Provide the (X, Y) coordinate of the cell's center where the given text is located.  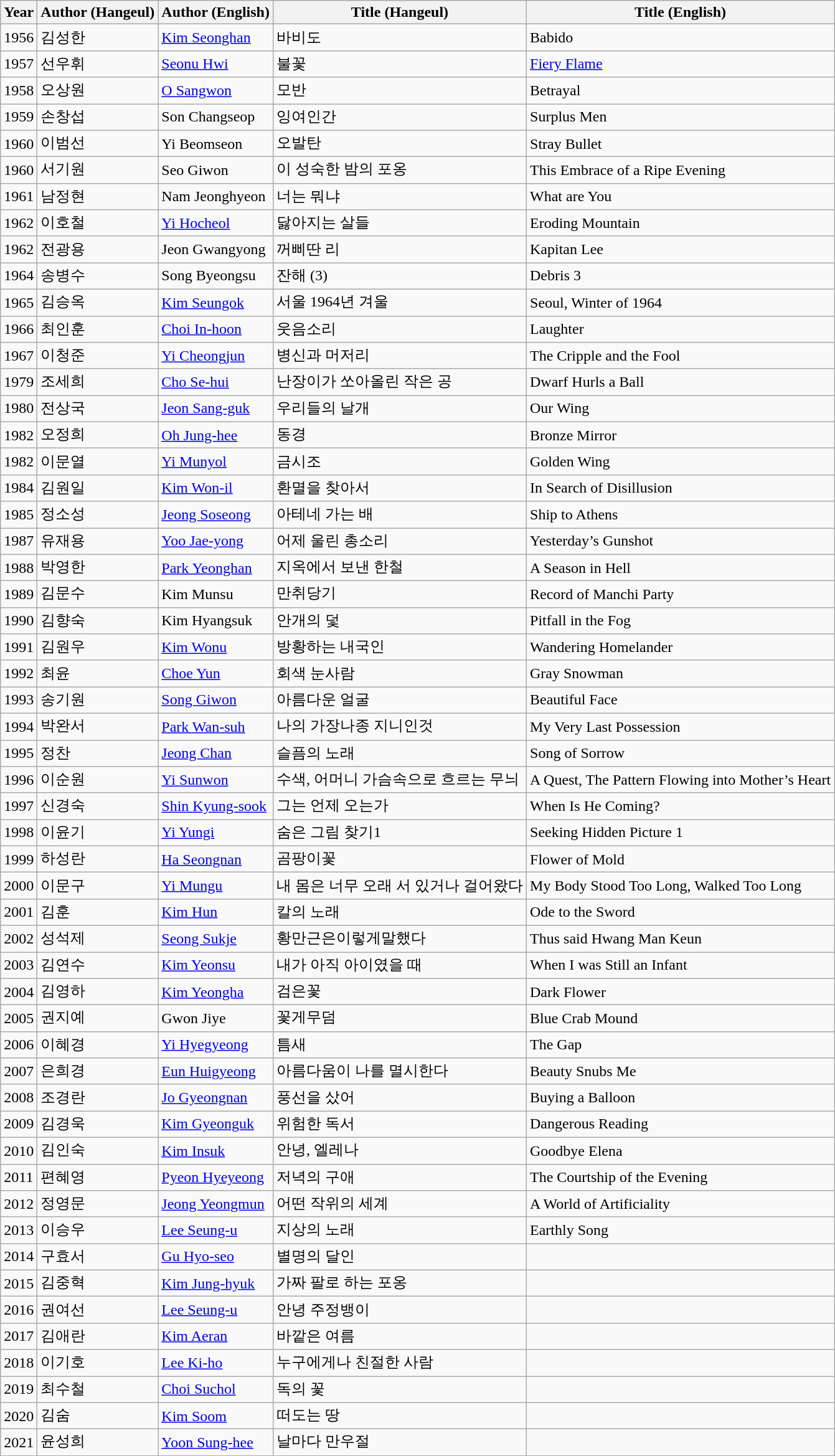
Dangerous Reading (681, 1125)
동경 (400, 435)
When I was Still an Infant (681, 965)
김경욱 (98, 1125)
Song Byeongsu (215, 277)
Seong Sukje (215, 939)
Kim Soom (215, 1416)
Kim Yeonsu (215, 965)
최윤 (98, 674)
웃음소리 (400, 329)
틈새 (400, 1045)
1959 (19, 117)
오정희 (98, 435)
2017 (19, 1336)
김문수 (98, 594)
2014 (19, 1257)
Kim Yeongha (215, 991)
구효서 (98, 1257)
아테네 가는 배 (400, 514)
Dwarf Hurls a Ball (681, 382)
1993 (19, 700)
Song Giwon (215, 700)
Son Changseop (215, 117)
1999 (19, 859)
Jeon Gwangyong (215, 249)
나의 가장나종 지니인것 (400, 726)
가짜 팔로 하는 포옹 (400, 1283)
박완서 (98, 726)
Kim Jung-hyuk (215, 1283)
남정현 (98, 197)
이순원 (98, 780)
2000 (19, 886)
지옥에서 보낸 한철 (400, 568)
김성한 (98, 37)
Eun Huigyeong (215, 1071)
떠도는 땅 (400, 1416)
꽃게무덤 (400, 1019)
권여선 (98, 1310)
1989 (19, 594)
1992 (19, 674)
1980 (19, 409)
권지예 (98, 1019)
Flower of Mold (681, 859)
1956 (19, 37)
1966 (19, 329)
2001 (19, 912)
잔해 (3) (400, 277)
1998 (19, 833)
Yoon Sung-hee (215, 1442)
2015 (19, 1283)
Song of Sorrow (681, 754)
조경란 (98, 1097)
Kim Munsu (215, 594)
Jeong Yeongmun (215, 1204)
Kim Insuk (215, 1151)
서울 1964년 겨울 (400, 303)
2007 (19, 1071)
Eroding Mountain (681, 223)
오상원 (98, 91)
Choi In-hoon (215, 329)
1996 (19, 780)
전광용 (98, 249)
A Season in Hell (681, 568)
1979 (19, 382)
어제 울린 총소리 (400, 542)
안개의 덫 (400, 620)
Dark Flower (681, 991)
1987 (19, 542)
아름다움이 나를 멸시한다 (400, 1071)
Goodbye Elena (681, 1151)
정소성 (98, 514)
Yi Beomseon (215, 143)
Kim Won-il (215, 488)
김영하 (98, 991)
Fiery Flame (681, 64)
1965 (19, 303)
잉여인간 (400, 117)
꺼삐딴 리 (400, 249)
Nam Jeonghyeon (215, 197)
Jo Gyeongnan (215, 1097)
2002 (19, 939)
김승옥 (98, 303)
전상국 (98, 409)
우리들의 날개 (400, 409)
2005 (19, 1019)
Laughter (681, 329)
저녁의 구애 (400, 1177)
What are You (681, 197)
Jeong Soseong (215, 514)
Debris 3 (681, 277)
1988 (19, 568)
1957 (19, 64)
윤성희 (98, 1442)
Title (Hangeul) (400, 12)
김원일 (98, 488)
1985 (19, 514)
Blue Crab Mound (681, 1019)
Jeon Sang-guk (215, 409)
칼의 노래 (400, 912)
유재용 (98, 542)
Choe Yun (215, 674)
Kim Gyeonguk (215, 1125)
Stray Bullet (681, 143)
Kim Hyangsuk (215, 620)
Kim Hun (215, 912)
A World of Artificiality (681, 1204)
최인훈 (98, 329)
수색, 어머니 가슴속으로 흐르는 무늬 (400, 780)
Our Wing (681, 409)
Seo Giwon (215, 171)
이문열 (98, 462)
2003 (19, 965)
이범선 (98, 143)
Golden Wing (681, 462)
Lee Ki-ho (215, 1363)
Yi Sunwon (215, 780)
Year (19, 12)
Yesterday’s Gunshot (681, 542)
2004 (19, 991)
김향숙 (98, 620)
Kim Wonu (215, 648)
병신과 머저리 (400, 356)
2013 (19, 1231)
Bronze Mirror (681, 435)
2018 (19, 1363)
숨은 그림 찾기1 (400, 833)
Yi Cheongjun (215, 356)
1991 (19, 648)
곰팡이꽃 (400, 859)
이혜경 (98, 1045)
안녕, 엘레나 (400, 1151)
김훈 (98, 912)
박영한 (98, 568)
Cho Se-hui (215, 382)
Record of Manchi Party (681, 594)
Jeong Chan (215, 754)
1997 (19, 806)
Choi Suchol (215, 1390)
Gwon Jiye (215, 1019)
그는 언제 오는가 (400, 806)
1958 (19, 91)
2011 (19, 1177)
정영문 (98, 1204)
내 몸은 너무 오래 서 있거나 걸어왔다 (400, 886)
2016 (19, 1310)
김중혁 (98, 1283)
조세희 (98, 382)
회색 눈사람 (400, 674)
편혜영 (98, 1177)
방황하는 내국인 (400, 648)
Yi Hocheol (215, 223)
최수철 (98, 1390)
이문구 (98, 886)
이승우 (98, 1231)
김원우 (98, 648)
Yi Hyegyeong (215, 1045)
Beautiful Face (681, 700)
모반 (400, 91)
안녕 주정뱅이 (400, 1310)
위험한 독서 (400, 1125)
A Quest, The Pattern Flowing into Mother’s Heart (681, 780)
슬픔의 노래 (400, 754)
Shin Kyung-sook (215, 806)
Yi Munyol (215, 462)
송기원 (98, 700)
검은꽃 (400, 991)
김애란 (98, 1336)
이기호 (98, 1363)
1984 (19, 488)
이 성숙한 밤의 포옹 (400, 171)
내가 아직 아이였을 때 (400, 965)
손창섭 (98, 117)
Yi Mungu (215, 886)
바깥은 여름 (400, 1336)
Park Yeonghan (215, 568)
Seoul, Winter of 1964 (681, 303)
Pitfall in the Fog (681, 620)
Gray Snowman (681, 674)
2021 (19, 1442)
When Is He Coming? (681, 806)
Oh Jung-hee (215, 435)
Gu Hyo-seo (215, 1257)
The Cripple and the Fool (681, 356)
너는 뭐냐 (400, 197)
Babido (681, 37)
이윤기 (98, 833)
서기원 (98, 171)
성석제 (98, 939)
풍선을 샀어 (400, 1097)
2008 (19, 1097)
김연수 (98, 965)
금시조 (400, 462)
Yoo Jae-yong (215, 542)
Kim Seungok (215, 303)
별명의 달인 (400, 1257)
독의 꽃 (400, 1390)
만취당기 (400, 594)
Earthly Song (681, 1231)
Thus said Hwang Man Keun (681, 939)
2010 (19, 1151)
1961 (19, 197)
난장이가 쏘아올린 작은 공 (400, 382)
2019 (19, 1390)
This Embrace of a Ripe Evening (681, 171)
김인숙 (98, 1151)
2012 (19, 1204)
1990 (19, 620)
아름다운 얼굴 (400, 700)
2020 (19, 1416)
지상의 노래 (400, 1231)
Ode to the Sword (681, 912)
1994 (19, 726)
O Sangwon (215, 91)
Title (English) (681, 12)
Author (Hangeul) (98, 12)
송병수 (98, 277)
바비도 (400, 37)
2006 (19, 1045)
Ha Seongnan (215, 859)
오발탄 (400, 143)
The Gap (681, 1045)
Buying a Balloon (681, 1097)
Author (English) (215, 12)
은희경 (98, 1071)
누구에게나 친절한 사람 (400, 1363)
Kapitan Lee (681, 249)
신경숙 (98, 806)
김숨 (98, 1416)
Yi Yungi (215, 833)
The Courtship of the Evening (681, 1177)
Kim Aeran (215, 1336)
Pyeon Hyeyeong (215, 1177)
이호철 (98, 223)
Betrayal (681, 91)
1995 (19, 754)
Ship to Athens (681, 514)
My Very Last Possession (681, 726)
Seeking Hidden Picture 1 (681, 833)
환멸을 찾아서 (400, 488)
선우휘 (98, 64)
Wandering Homelander (681, 648)
1967 (19, 356)
Kim Seonghan (215, 37)
Surplus Men (681, 117)
1964 (19, 277)
2009 (19, 1125)
닳아지는 살들 (400, 223)
My Body Stood Too Long, Walked Too Long (681, 886)
In Search of Disillusion (681, 488)
Park Wan-suh (215, 726)
Seonu Hwi (215, 64)
Beauty Snubs Me (681, 1071)
하성란 (98, 859)
이청준 (98, 356)
황만근은이렇게말했다 (400, 939)
어떤 작위의 세계 (400, 1204)
정찬 (98, 754)
불꽃 (400, 64)
날마다 만우절 (400, 1442)
